Return [x, y] of the center of cell containing provided text 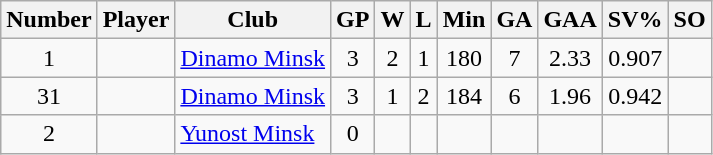
180 [464, 58]
2.33 [570, 58]
SO [690, 20]
GAA [570, 20]
Min [464, 20]
Club [253, 20]
GP [353, 20]
31 [49, 96]
0 [353, 134]
W [392, 20]
0.907 [635, 58]
1.96 [570, 96]
Player [136, 20]
Number [49, 20]
Yunost Minsk [253, 134]
6 [514, 96]
7 [514, 58]
0.942 [635, 96]
GA [514, 20]
SV% [635, 20]
184 [464, 96]
L [424, 20]
